Provide the (x, y) coordinate of the cell's center where the given text is located.  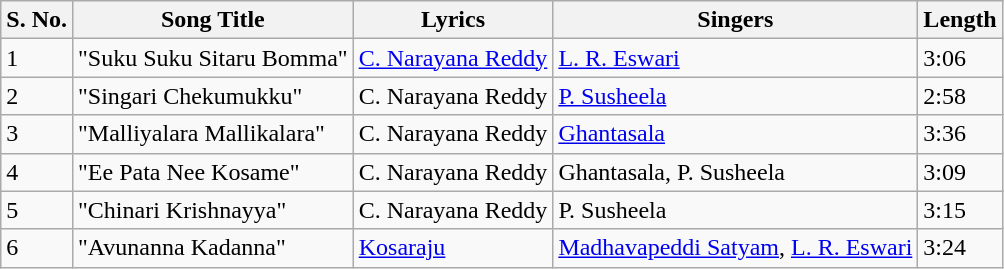
Kosaraju (453, 248)
2:58 (960, 96)
1 (37, 58)
3:09 (960, 172)
3:15 (960, 210)
4 (37, 172)
Singers (736, 20)
6 (37, 248)
3:24 (960, 248)
Lyrics (453, 20)
3:36 (960, 134)
"Ee Pata Nee Kosame" (212, 172)
"Suku Suku Sitaru Bomma" (212, 58)
2 (37, 96)
Length (960, 20)
Song Title (212, 20)
3:06 (960, 58)
3 (37, 134)
Madhavapeddi Satyam, L. R. Eswari (736, 248)
Ghantasala, P. Susheela (736, 172)
S. No. (37, 20)
"Chinari Krishnayya" (212, 210)
"Avunanna Kadanna" (212, 248)
"Singari Chekumukku" (212, 96)
5 (37, 210)
Ghantasala (736, 134)
L. R. Eswari (736, 58)
"Malliyalara Mallikalara" (212, 134)
